Identify which cell holds the provided text, then report its [X, Y] central coordinate. 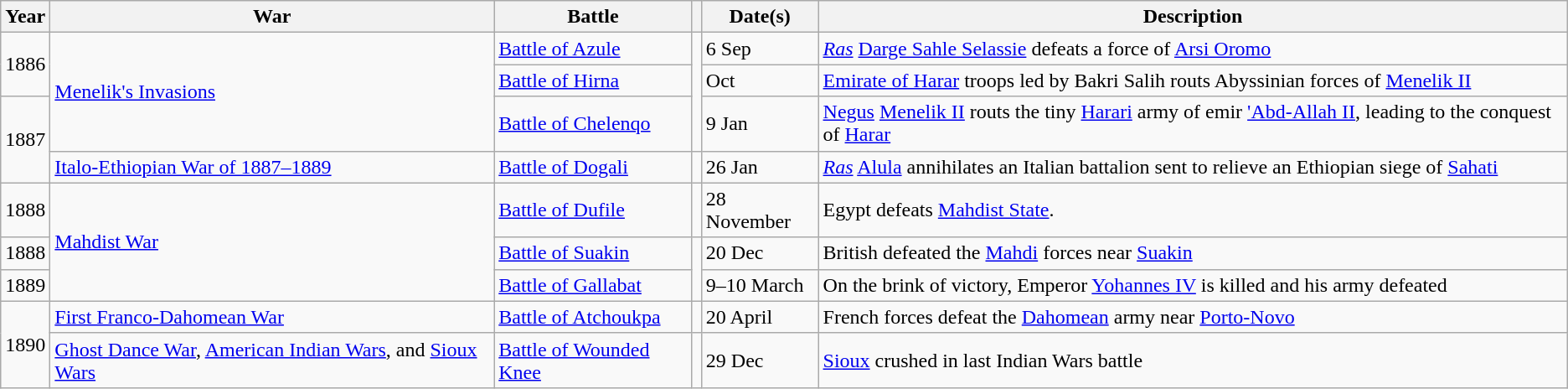
Menelik's Invasions [272, 92]
Battle [593, 17]
Battle of Hirna [593, 80]
Ras Alula annihilates an Italian battalion sent to relieve an Ethiopian siege of Sahati [1193, 167]
9–10 March [760, 285]
First Franco-Dahomean War [272, 317]
6 Sep [760, 49]
Date(s) [760, 17]
Year [25, 17]
26 Jan [760, 167]
Battle of Wounded Knee [593, 360]
Ras Darge Sahle Selassie defeats a force of Arsi Oromo [1193, 49]
Battle of Chelenqo [593, 124]
Battle of Dogali [593, 167]
Battle of Gallabat [593, 285]
29 Dec [760, 360]
20 Dec [760, 253]
Battle of Atchoukpa [593, 317]
Emirate of Harar troops led by Bakri Salih routs Abyssinian forces of Menelik II [1193, 80]
9 Jan [760, 124]
War [272, 17]
Battle of Suakin [593, 253]
Battle of Dufile [593, 210]
1889 [25, 285]
Ghost Dance War, American Indian Wars, and Sioux Wars [272, 360]
French forces defeat the Dahomean army near Porto-Novo [1193, 317]
Mahdist War [272, 241]
Description [1193, 17]
20 April [760, 317]
1886 [25, 65]
Sioux crushed in last Indian Wars battle [1193, 360]
Egypt defeats Mahdist State. [1193, 210]
Oct [760, 80]
1890 [25, 344]
Italo-Ethiopian War of 1887–1889 [272, 167]
Battle of Azule [593, 49]
British defeated the Mahdi forces near Suakin [1193, 253]
On the brink of victory, Emperor Yohannes IV is killed and his army defeated [1193, 285]
1887 [25, 139]
28 November [760, 210]
Negus Menelik II routs the tiny Harari army of emir 'Abd-Allah II, leading to the conquest of Harar [1193, 124]
